Locate the cell with the specified text and output its (x, y) center coordinate. 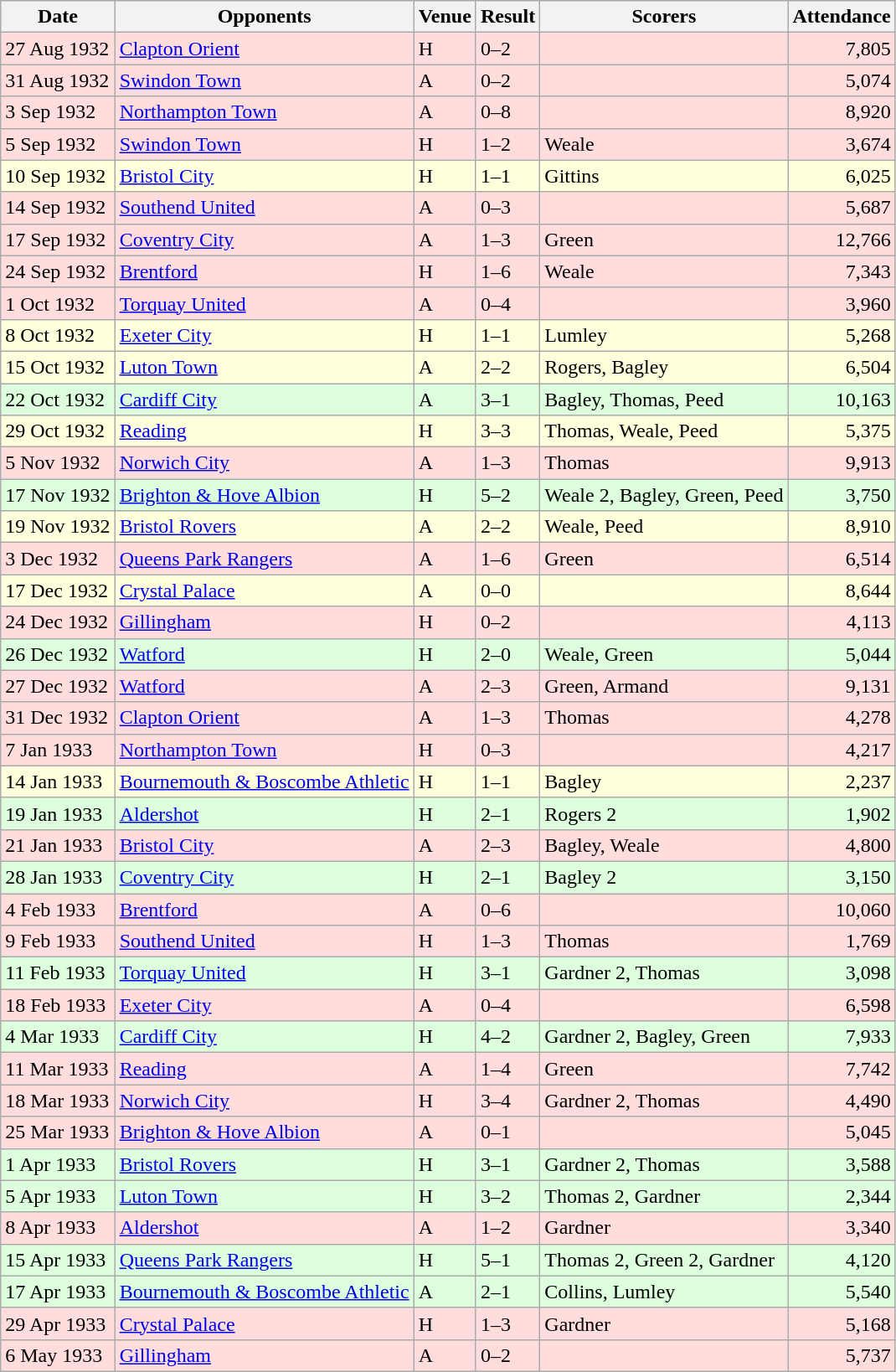
10,163 (842, 400)
2–0 (507, 654)
Gardner 2, Bagley, Green (664, 1037)
29 Apr 1933 (58, 1323)
1,769 (842, 941)
5,045 (842, 1132)
0–8 (507, 112)
4,217 (842, 750)
6 May 1933 (58, 1355)
Venue (445, 17)
1 Oct 1932 (58, 303)
18 Mar 1933 (58, 1101)
21 Jan 1933 (58, 845)
7,933 (842, 1037)
Lumley (664, 335)
9,913 (842, 463)
7,343 (842, 271)
18 Feb 1933 (58, 1005)
17 Nov 1932 (58, 495)
17 Dec 1932 (58, 591)
29 Oct 1932 (58, 431)
3 Sep 1932 (58, 112)
15 Apr 1933 (58, 1260)
3,960 (842, 303)
3–3 (507, 431)
Bagley 2 (664, 877)
5,168 (842, 1323)
19 Nov 1932 (58, 527)
7 Jan 1933 (58, 750)
Thomas 2, Green 2, Gardner (664, 1260)
11 Feb 1933 (58, 973)
11 Mar 1933 (58, 1069)
Weale, Green (664, 654)
8,910 (842, 527)
Weale 2, Bagley, Green, Peed (664, 495)
25 Mar 1933 (58, 1132)
Thomas, Weale, Peed (664, 431)
5 Nov 1932 (58, 463)
4 Feb 1933 (58, 909)
24 Sep 1932 (58, 271)
19 Jan 1933 (58, 813)
8 Oct 1932 (58, 335)
4 Mar 1933 (58, 1037)
5–2 (507, 495)
3,674 (842, 144)
28 Jan 1933 (58, 877)
8,644 (842, 591)
4,490 (842, 1101)
24 Dec 1932 (58, 622)
3,098 (842, 973)
Rogers, Bagley (664, 367)
31 Dec 1932 (58, 718)
6,598 (842, 1005)
5,074 (842, 80)
31 Aug 1932 (58, 80)
3,340 (842, 1228)
10,060 (842, 909)
15 Oct 1932 (58, 367)
Weale, Peed (664, 527)
0–1 (507, 1132)
6,025 (842, 176)
4,278 (842, 718)
5,268 (842, 335)
14 Sep 1932 (58, 208)
22 Oct 1932 (58, 400)
5 Sep 1932 (58, 144)
4,120 (842, 1260)
1–4 (507, 1069)
1,902 (842, 813)
9 Feb 1933 (58, 941)
5,737 (842, 1355)
5 Apr 1933 (58, 1196)
Bagley (664, 781)
26 Dec 1932 (58, 654)
Attendance (842, 17)
Opponents (265, 17)
Scorers (664, 17)
3 Dec 1932 (58, 559)
8 Apr 1933 (58, 1228)
4,113 (842, 622)
5,044 (842, 654)
Result (507, 17)
3–4 (507, 1101)
4,800 (842, 845)
Date (58, 17)
Bagley, Thomas, Peed (664, 400)
7,742 (842, 1069)
1 Apr 1933 (58, 1164)
3–2 (507, 1196)
6,514 (842, 559)
10 Sep 1932 (58, 176)
5,540 (842, 1292)
Bagley, Weale (664, 845)
Green, Armand (664, 686)
0–6 (507, 909)
9,131 (842, 686)
3,588 (842, 1164)
Collins, Lumley (664, 1292)
8,920 (842, 112)
5–1 (507, 1260)
17 Sep 1932 (58, 240)
7,805 (842, 49)
0–0 (507, 591)
27 Dec 1932 (58, 686)
Rogers 2 (664, 813)
2,237 (842, 781)
3,750 (842, 495)
Thomas 2, Gardner (664, 1196)
5,687 (842, 208)
3,150 (842, 877)
Gittins (664, 176)
27 Aug 1932 (58, 49)
4–2 (507, 1037)
2,344 (842, 1196)
5,375 (842, 431)
12,766 (842, 240)
17 Apr 1933 (58, 1292)
14 Jan 1933 (58, 781)
6,504 (842, 367)
